Locate the cell with the specified text and output its [x, y] center coordinate. 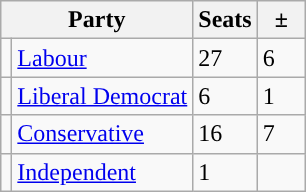
27 [225, 58]
± [281, 20]
Party [97, 20]
7 [281, 134]
Liberal Democrat [102, 96]
Conservative [102, 134]
16 [225, 134]
Seats [225, 20]
Labour [102, 58]
Independent [102, 172]
